Return (x, y) of the center of cell containing provided text 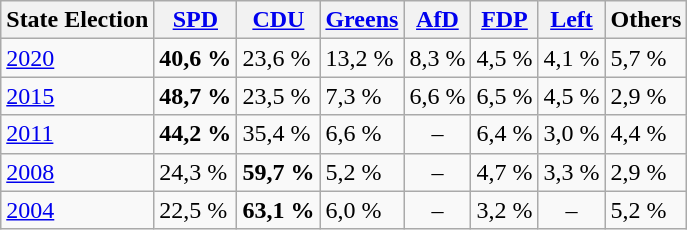
Left (572, 20)
5,7 % (646, 58)
23,5 % (278, 96)
Greens (362, 20)
35,4 % (278, 134)
40,6 % (196, 58)
3,0 % (572, 134)
22,5 % (196, 210)
8,3 % (438, 58)
2004 (78, 210)
13,2 % (362, 58)
SPD (196, 20)
3,2 % (504, 210)
2008 (78, 172)
23,6 % (278, 58)
4,4 % (646, 134)
59,7 % (278, 172)
6,5 % (504, 96)
6,0 % (362, 210)
24,3 % (196, 172)
3,3 % (572, 172)
7,3 % (362, 96)
4,7 % (504, 172)
2011 (78, 134)
Others (646, 20)
63,1 % (278, 210)
6,4 % (504, 134)
4,1 % (572, 58)
2020 (78, 58)
AfD (438, 20)
2015 (78, 96)
48,7 % (196, 96)
State Election (78, 20)
CDU (278, 20)
FDP (504, 20)
44,2 % (196, 134)
